Locate the cell with the specified text and output its [X, Y] center coordinate. 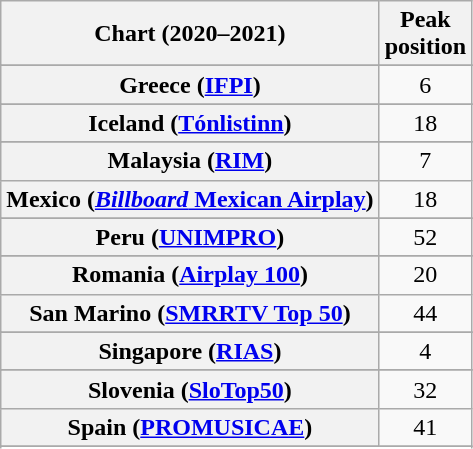
Chart (2020–2021) [190, 34]
Romania (Airplay 100) [190, 275]
Iceland (Tónlistinn) [190, 123]
6 [425, 85]
Singapore (RIAS) [190, 351]
4 [425, 351]
44 [425, 313]
52 [425, 237]
Mexico (Billboard Mexican Airplay) [190, 199]
San Marino (SMRRTV Top 50) [190, 313]
7 [425, 161]
Peru (UNIMPRO) [190, 237]
41 [425, 427]
Greece (IFPI) [190, 85]
Malaysia (RIM) [190, 161]
Spain (PROMUSICAE) [190, 427]
32 [425, 389]
20 [425, 275]
Peakposition [425, 34]
Slovenia (SloTop50) [190, 389]
